Capture the cell that displays the provided text and extract its (x, y) central coordinate. 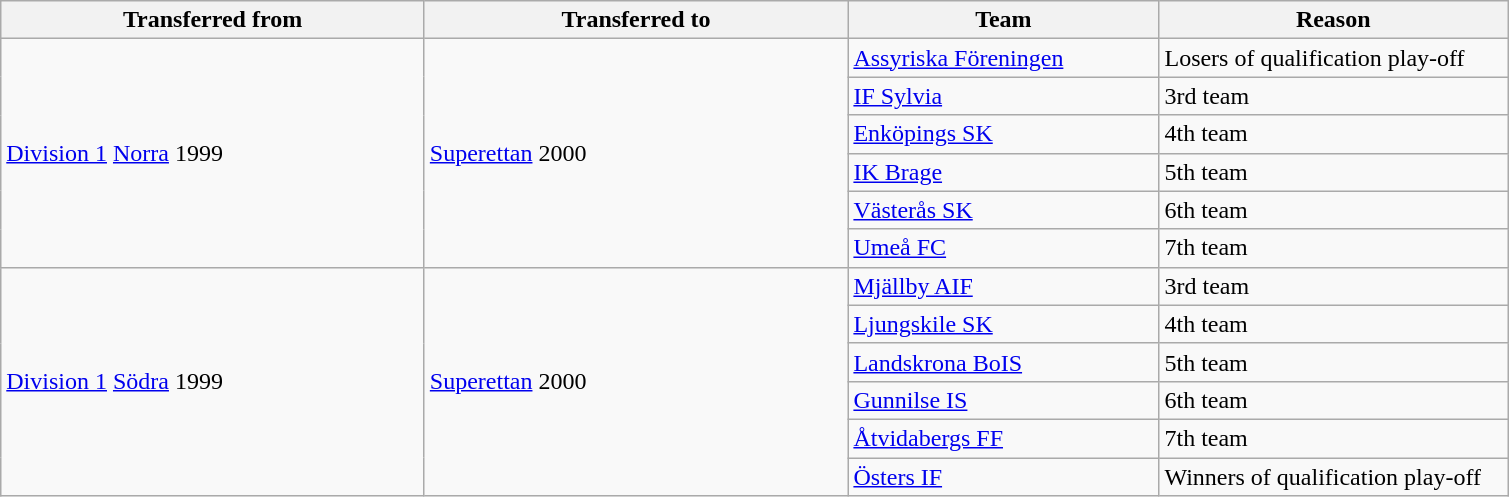
Division 1 Norra 1999 (213, 153)
Division 1 Södra 1999 (213, 381)
Assyriska Föreningen (1004, 58)
Winners of qualification play-off (1334, 477)
Åtvidabergs FF (1004, 438)
Ljungskile SK (1004, 324)
Losers of qualification play-off (1334, 58)
Enköpings SK (1004, 134)
Mjällby AIF (1004, 286)
Transferred from (213, 20)
IF Sylvia (1004, 96)
Transferred to (636, 20)
Östers IF (1004, 477)
Team (1004, 20)
Västerås SK (1004, 210)
Landskrona BoIS (1004, 362)
Umeå FC (1004, 248)
Gunnilse IS (1004, 400)
Reason (1334, 20)
IK Brage (1004, 172)
